Extract the [X, Y] coordinate from the center of the cell holding the provided text.  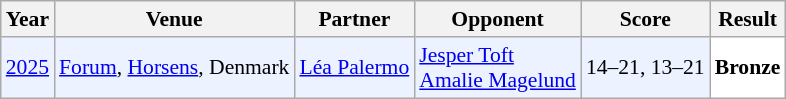
Jesper Toft Amalie Magelund [498, 68]
Partner [354, 19]
Léa Palermo [354, 68]
Venue [174, 19]
2025 [28, 68]
Result [748, 19]
Year [28, 19]
Forum, Horsens, Denmark [174, 68]
14–21, 13–21 [646, 68]
Opponent [498, 19]
Bronze [748, 68]
Score [646, 19]
